For the text-containing cell, return its midpoint in [X, Y] coordinate format. 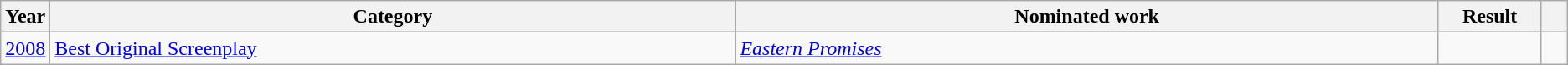
Category [393, 17]
Year [25, 17]
2008 [25, 48]
Nominated work [1087, 17]
Best Original Screenplay [393, 48]
Result [1489, 17]
Eastern Promises [1087, 48]
